Detect which cell encompasses the target text, then output its [X, Y] center coordinate. 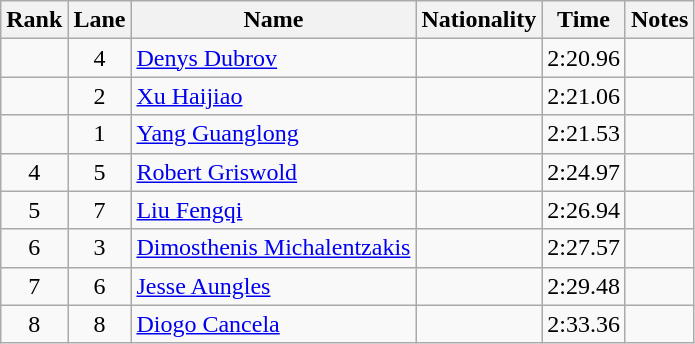
Diogo Cancela [274, 324]
Yang Guanglong [274, 134]
Jesse Aungles [274, 286]
Nationality [479, 20]
2:20.96 [584, 58]
2:24.97 [584, 172]
3 [100, 248]
1 [100, 134]
Liu Fengqi [274, 210]
2:29.48 [584, 286]
Lane [100, 20]
2:21.06 [584, 96]
Xu Haijiao [274, 96]
Rank [34, 20]
Notes [659, 20]
Name [274, 20]
2:27.57 [584, 248]
Time [584, 20]
Dimosthenis Michalentzakis [274, 248]
Robert Griswold [274, 172]
2 [100, 96]
2:21.53 [584, 134]
2:26.94 [584, 210]
2:33.36 [584, 324]
Denys Dubrov [274, 58]
